For the text-containing cell, return its midpoint in (X, Y) coordinate format. 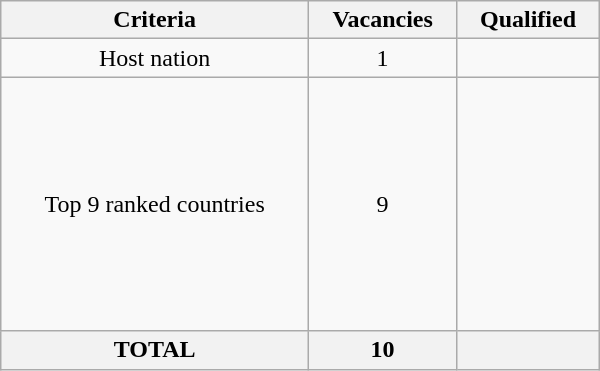
Criteria (155, 20)
TOTAL (155, 350)
1 (382, 58)
10 (382, 350)
9 (382, 204)
Vacancies (382, 20)
Qualified (528, 20)
Top 9 ranked countries (155, 204)
Host nation (155, 58)
